Search for the cell housing the specified text and yield its (x, y) center coordinate. 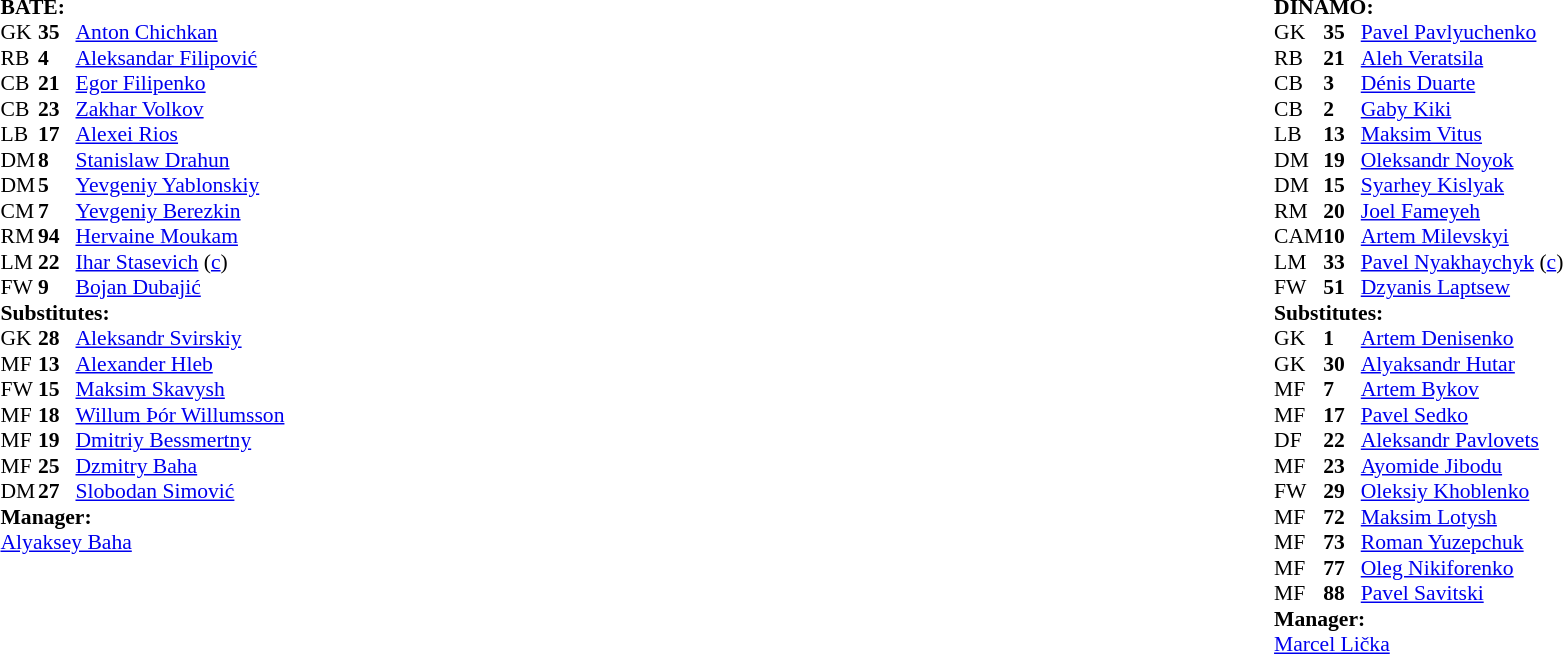
27 (57, 491)
Willum Þór Willumsson (180, 415)
Alexei Rios (180, 135)
Stanislaw Drahun (180, 160)
Maksim Skavysh (180, 389)
88 (1342, 593)
94 (57, 237)
Yevgeniy Berezkin (180, 211)
Hervaine Moukam (180, 237)
1 (1342, 339)
29 (1342, 491)
30 (1342, 364)
Aleksandr Svirskiy (180, 339)
Egor Filipenko (180, 83)
DF (1298, 441)
CAM (1298, 237)
77 (1342, 568)
Anton Chichkan (180, 33)
20 (1342, 211)
Slobodan Simović (180, 491)
33 (1342, 262)
Dzmitry Baha (180, 466)
4 (57, 58)
72 (1342, 517)
Ihar Stasevich (c) (180, 262)
Yevgeniy Yablonskiy (180, 185)
Alyaksey Baha (142, 543)
18 (57, 415)
Zakhar Volkov (180, 109)
Dmitriy Bessmertny (180, 441)
10 (1342, 237)
8 (57, 160)
5 (57, 185)
28 (57, 339)
3 (1342, 83)
CM (19, 211)
9 (57, 287)
Bojan Dubajić (180, 287)
73 (1342, 543)
51 (1342, 287)
Alexander Hleb (180, 364)
Aleksandar Filipović (180, 58)
2 (1342, 109)
25 (57, 466)
